Identify which cell holds the provided text, then report its [x, y] central coordinate. 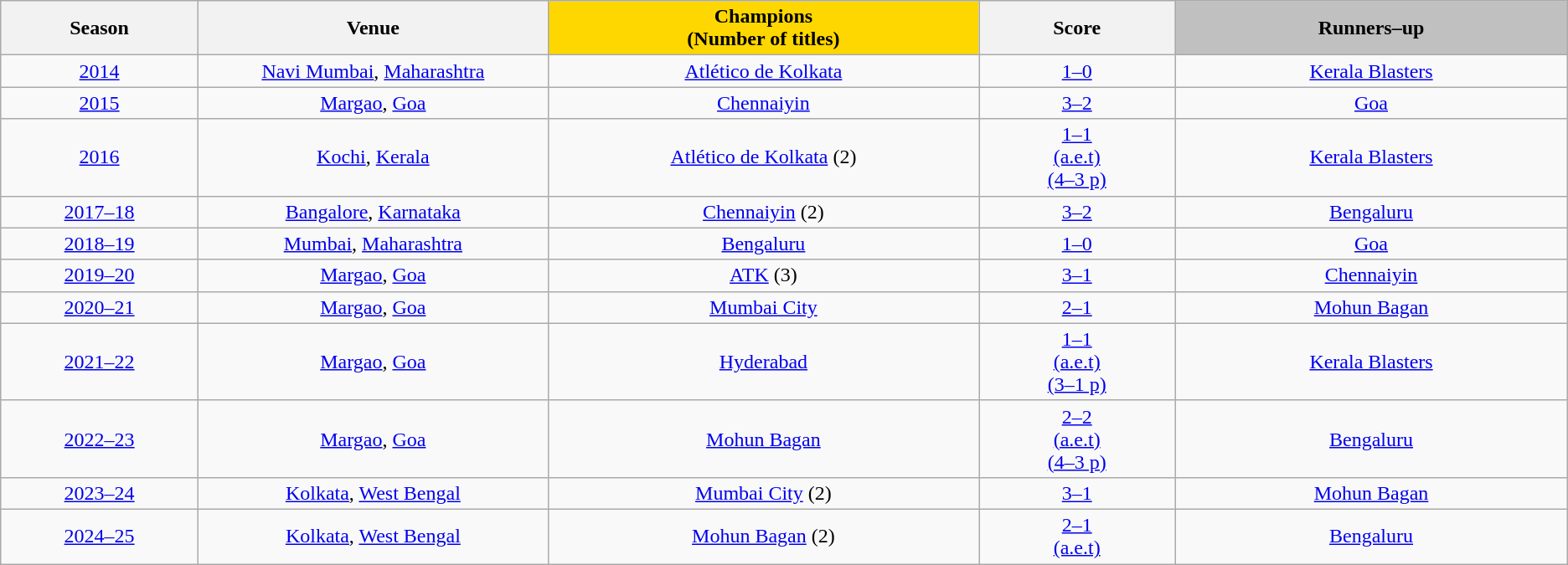
Mumbai City (2) [763, 493]
2020–21 [100, 307]
2–1 (a.e.t) [1077, 536]
Venue [374, 28]
1–1 (a.e.t)(3–1 p) [1077, 362]
Season [100, 28]
2–1 [1077, 307]
Atlético de Kolkata [763, 71]
ATK (3) [763, 275]
2024–25 [100, 536]
2017–18 [100, 212]
Chennaiyin (2) [763, 212]
Champions(Number of titles) [763, 28]
2016 [100, 157]
2–2 (a.e.t)(4–3 p) [1077, 439]
Bangalore, Karnataka [374, 212]
2021–22 [100, 362]
Hyderabad [763, 362]
2023–24 [100, 493]
Mumbai City [763, 307]
Mumbai, Maharashtra [374, 244]
Navi Mumbai, Maharashtra [374, 71]
2014 [100, 71]
Runners–up [1371, 28]
2015 [100, 103]
2022–23 [100, 439]
Kochi, Kerala [374, 157]
2019–20 [100, 275]
Score [1077, 28]
1–1 (a.e.t)(4–3 p) [1077, 157]
Atlético de Kolkata (2) [763, 157]
Mohun Bagan (2) [763, 536]
2018–19 [100, 244]
